Detect which cell encompasses the target text, then output its [x, y] center coordinate. 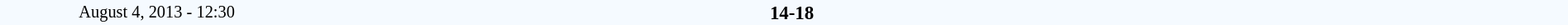
14-18 [791, 12]
August 4, 2013 - 12:30 [157, 12]
